Return [x, y] of the center of cell containing provided text 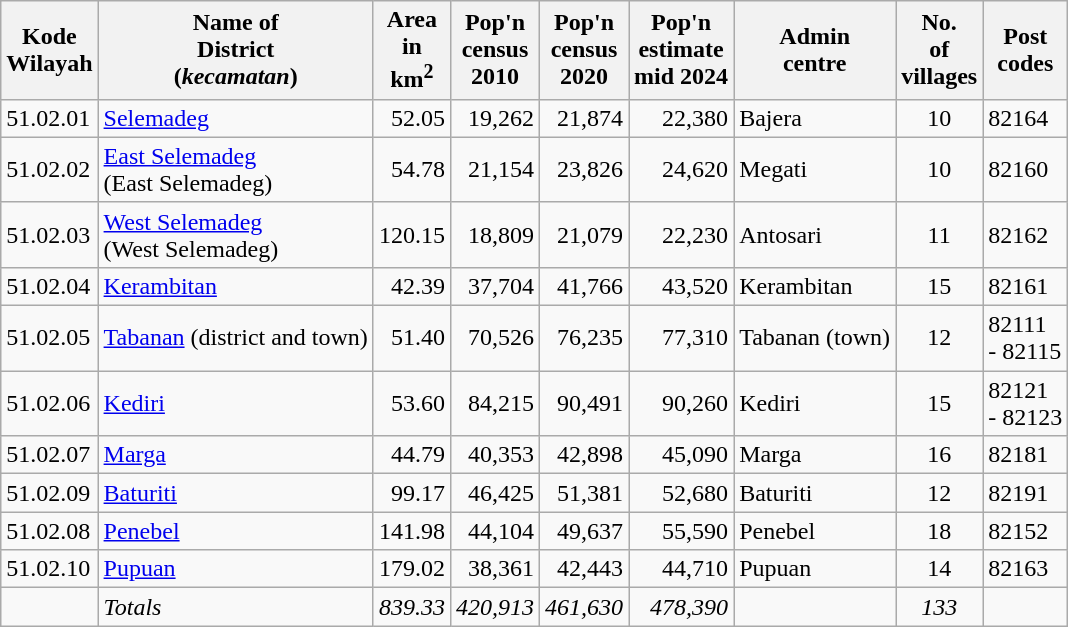
51.02.05 [50, 338]
Kode Wilayah [50, 50]
Pop'ncensus2020 [584, 50]
West Selemadeg (West Selemadeg) [236, 234]
839.33 [412, 607]
No.ofvillages [940, 50]
Area in km2 [412, 50]
179.02 [412, 569]
42,443 [584, 569]
77,310 [682, 338]
51.02.01 [50, 118]
53.60 [412, 404]
Tabanan (town) [815, 338]
99.17 [412, 493]
70,526 [494, 338]
19,262 [494, 118]
43,520 [682, 286]
51,381 [584, 493]
Name ofDistrict(kecamatan) [236, 50]
44,104 [494, 531]
51.02.08 [50, 531]
16 [940, 455]
82162 [1026, 234]
90,491 [584, 404]
478,390 [682, 607]
82161 [1026, 286]
461,630 [584, 607]
21,154 [494, 170]
Pop'nestimatemid 2024 [682, 50]
49,637 [584, 531]
51.40 [412, 338]
82111 - 82115 [1026, 338]
51.02.04 [50, 286]
Pop'ncensus2010 [494, 50]
45,090 [682, 455]
21,874 [584, 118]
41,766 [584, 286]
52,680 [682, 493]
37,704 [494, 286]
21,079 [584, 234]
Tabanan (district and town) [236, 338]
55,590 [682, 531]
51.02.07 [50, 455]
84,215 [494, 404]
44.79 [412, 455]
120.15 [412, 234]
East Selemadeg (East Selemadeg) [236, 170]
18 [940, 531]
38,361 [494, 569]
82160 [1026, 170]
420,913 [494, 607]
82191 [1026, 493]
51.02.03 [50, 234]
Admincentre [815, 50]
11 [940, 234]
51.02.10 [50, 569]
22,380 [682, 118]
51.02.06 [50, 404]
Antosari [815, 234]
82181 [1026, 455]
40,353 [494, 455]
Totals [236, 607]
82164 [1026, 118]
52.05 [412, 118]
23,826 [584, 170]
14 [940, 569]
141.98 [412, 531]
Postcodes [1026, 50]
54.78 [412, 170]
Bajera [815, 118]
42.39 [412, 286]
76,235 [584, 338]
46,425 [494, 493]
90,260 [682, 404]
82163 [1026, 569]
18,809 [494, 234]
44,710 [682, 569]
22,230 [682, 234]
82152 [1026, 531]
51.02.09 [50, 493]
24,620 [682, 170]
51.02.02 [50, 170]
42,898 [584, 455]
Megati [815, 170]
Selemadeg [236, 118]
82121- 82123 [1026, 404]
133 [940, 607]
